Output the [x, y] coordinate of the center of the cell containing the given text.  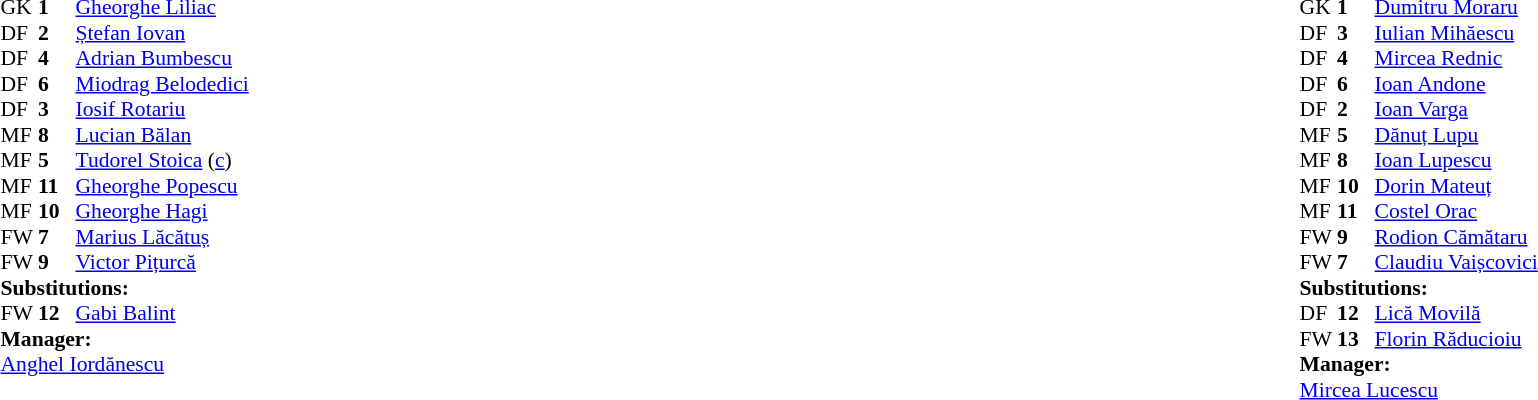
Miodrag Belodedici [162, 84]
Tudorel Stoica (c) [162, 161]
Ștefan Iovan [162, 33]
Ioan Andone [1456, 84]
Anghel Iordănescu [124, 365]
Iulian Mihăescu [1456, 33]
Ioan Lupescu [1456, 161]
Gheorghe Hagi [162, 211]
Dănuț Lupu [1456, 135]
Ioan Varga [1456, 109]
Lucian Bălan [162, 135]
Mircea Rednic [1456, 59]
Adrian Bumbescu [162, 59]
Iosif Rotariu [162, 109]
Marius Lăcătuș [162, 237]
Lică Movilă [1456, 313]
Victor Pițurcă [162, 263]
Claudiu Vaișcovici [1456, 263]
13 [1356, 339]
Gheorghe Popescu [162, 186]
Gabi Balint [162, 313]
Florin Răducioiu [1456, 339]
Rodion Cămătaru [1456, 237]
Costel Orac [1456, 211]
Dorin Mateuț [1456, 186]
